Provide the [X, Y] coordinate of the cell's center where the given text is located.  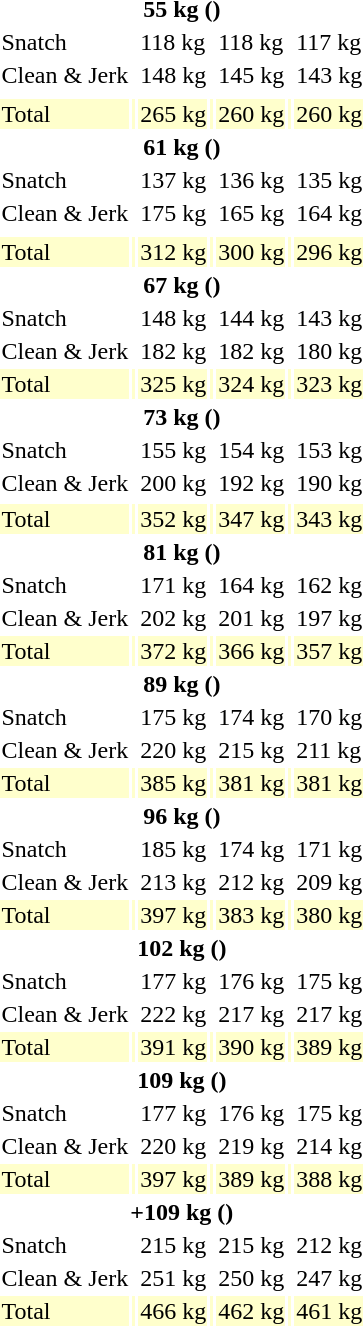
391 kg [174, 1047]
312 kg [174, 252]
347 kg [252, 519]
165 kg [252, 213]
145 kg [252, 75]
212 kg [252, 882]
192 kg [252, 483]
366 kg [252, 651]
185 kg [174, 849]
171 kg [174, 585]
164 kg [252, 585]
389 kg [252, 1179]
154 kg [252, 450]
265 kg [174, 114]
462 kg [252, 1311]
213 kg [174, 882]
136 kg [252, 180]
372 kg [174, 651]
390 kg [252, 1047]
144 kg [252, 318]
217 kg [252, 1014]
200 kg [174, 483]
201 kg [252, 618]
137 kg [174, 180]
383 kg [252, 915]
202 kg [174, 618]
325 kg [174, 384]
300 kg [252, 252]
324 kg [252, 384]
155 kg [174, 450]
251 kg [174, 1278]
250 kg [252, 1278]
222 kg [174, 1014]
381 kg [252, 783]
466 kg [174, 1311]
385 kg [174, 783]
352 kg [174, 519]
219 kg [252, 1146]
260 kg [252, 114]
